Search for the cell housing the specified text and yield its [X, Y] center coordinate. 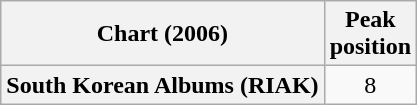
Chart (2006) [162, 34]
Peakposition [370, 34]
South Korean Albums (RIAK) [162, 85]
8 [370, 85]
